Return the (x, y) coordinate for the center point of the cell that contains the specified text.  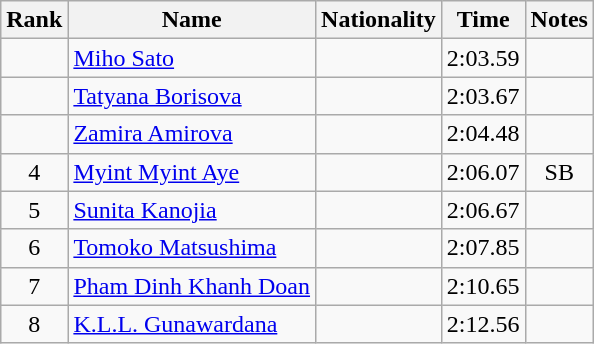
2:06.07 (483, 172)
Sunita Kanojia (192, 210)
Miho Sato (192, 58)
2:04.48 (483, 134)
2:07.85 (483, 248)
Myint Myint Aye (192, 172)
Rank (34, 20)
Time (483, 20)
2:03.67 (483, 96)
4 (34, 172)
7 (34, 286)
6 (34, 248)
Zamira Amirova (192, 134)
2:12.56 (483, 324)
8 (34, 324)
2:06.67 (483, 210)
2:03.59 (483, 58)
Nationality (379, 20)
SB (559, 172)
2:10.65 (483, 286)
5 (34, 210)
Tomoko Matsushima (192, 248)
K.L.L. Gunawardana (192, 324)
Notes (559, 20)
Pham Dinh Khanh Doan (192, 286)
Name (192, 20)
Tatyana Borisova (192, 96)
